Capture the cell that displays the provided text and extract its (x, y) central coordinate. 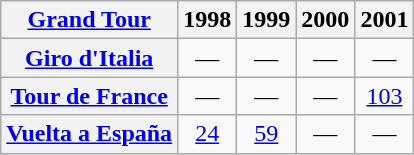
Giro d'Italia (90, 58)
1999 (266, 20)
Grand Tour (90, 20)
2001 (384, 20)
24 (208, 134)
Vuelta a España (90, 134)
1998 (208, 20)
103 (384, 96)
2000 (326, 20)
59 (266, 134)
Tour de France (90, 96)
